Search for the cell housing the specified text and yield its (X, Y) center coordinate. 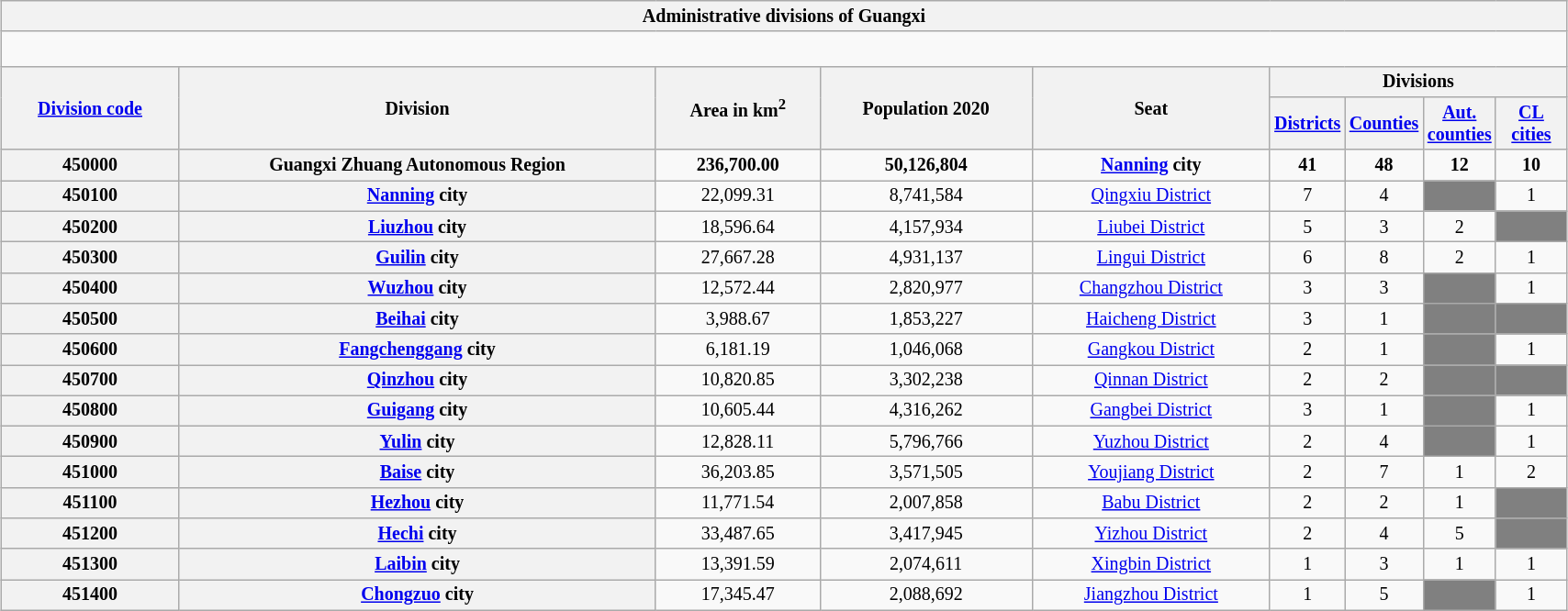
Yuzhou District (1151, 442)
2,074,611 (925, 565)
450900 (90, 442)
Gangkou District (1151, 349)
Guilin city (418, 257)
Youjiang District (1151, 472)
450000 (90, 165)
13,391.59 (738, 565)
CL cities (1531, 123)
8 (1384, 257)
451400 (90, 594)
451300 (90, 565)
5,796,766 (925, 442)
Administrative divisions of Guangxi (784, 17)
10,605.44 (738, 411)
450300 (90, 257)
Divisions (1417, 83)
Laibin city (418, 565)
50,126,804 (925, 165)
Jiangzhou District (1151, 594)
Aut. counties (1460, 123)
6 (1307, 257)
Wuzhou city (418, 288)
2,007,858 (925, 503)
451100 (90, 503)
12,572.44 (738, 288)
3,417,945 (925, 534)
2,088,692 (925, 594)
Seat (1151, 108)
8,741,584 (925, 196)
Guangxi Zhuang Autonomous Region (418, 165)
Population 2020 (925, 108)
Gangbei District (1151, 411)
450700 (90, 380)
Qinnan District (1151, 380)
Counties (1384, 123)
Qinzhou city (418, 380)
41 (1307, 165)
3,302,238 (925, 380)
12 (1460, 165)
Hechi city (418, 534)
4,316,262 (925, 411)
Fangchenggang city (418, 349)
17,345.47 (738, 594)
4,157,934 (925, 226)
450800 (90, 411)
Changzhou District (1151, 288)
450400 (90, 288)
Yulin city (418, 442)
Chongzuo city (418, 594)
22,099.31 (738, 196)
450600 (90, 349)
Liuzhou city (418, 226)
11,771.54 (738, 503)
27,667.28 (738, 257)
Hezhou city (418, 503)
450200 (90, 226)
4,931,137 (925, 257)
Yizhou District (1151, 534)
36,203.85 (738, 472)
1,046,068 (925, 349)
Haicheng District (1151, 319)
Districts (1307, 123)
Area in km2 (738, 108)
Lingui District (1151, 257)
48 (1384, 165)
Liubei District (1151, 226)
10,820.85 (738, 380)
Division (418, 108)
451000 (90, 472)
451200 (90, 534)
10 (1531, 165)
Baise city (418, 472)
Guigang city (418, 411)
Babu District (1151, 503)
450100 (90, 196)
3,571,505 (925, 472)
Qingxiu District (1151, 196)
6,181.19 (738, 349)
1,853,227 (925, 319)
33,487.65 (738, 534)
450500 (90, 319)
236,700.00 (738, 165)
3,988.67 (738, 319)
Division code (90, 108)
12,828.11 (738, 442)
2,820,977 (925, 288)
Beihai city (418, 319)
Xingbin District (1151, 565)
18,596.64 (738, 226)
